Search for the cell housing the specified text and yield its (X, Y) center coordinate. 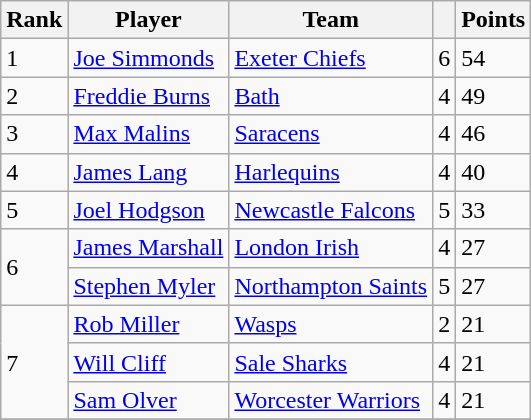
Wasps (331, 324)
Exeter Chiefs (331, 58)
Stephen Myler (148, 286)
Rob Miller (148, 324)
3 (34, 134)
London Irish (331, 248)
Max Malins (148, 134)
Team (331, 20)
Will Cliff (148, 362)
Points (494, 20)
49 (494, 96)
Newcastle Falcons (331, 210)
James Lang (148, 172)
Worcester Warriors (331, 400)
Northampton Saints (331, 286)
40 (494, 172)
Joe Simmonds (148, 58)
54 (494, 58)
Freddie Burns (148, 96)
Saracens (331, 134)
Rank (34, 20)
1 (34, 58)
James Marshall (148, 248)
46 (494, 134)
Joel Hodgson (148, 210)
Sale Sharks (331, 362)
33 (494, 210)
Sam Olver (148, 400)
7 (34, 362)
Harlequins (331, 172)
Player (148, 20)
Bath (331, 96)
